Return the [x, y] coordinate for the center point of the cell that contains the specified text.  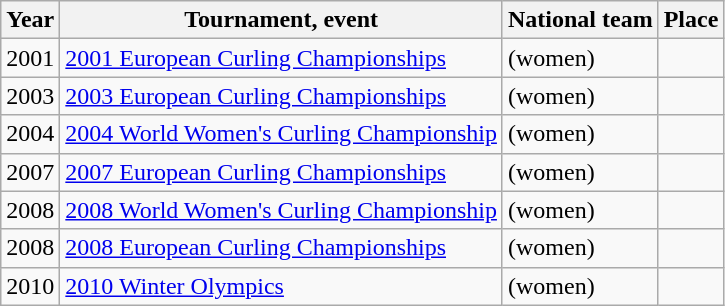
2007 [30, 172]
2010 Winter Olympics [282, 286]
2010 [30, 286]
2003 European Curling Championships [282, 96]
2001 [30, 58]
2008 World Women's Curling Championship [282, 210]
2004 [30, 134]
National team [580, 20]
2007 European Curling Championships [282, 172]
2004 World Women's Curling Championship [282, 134]
2001 European Curling Championships [282, 58]
Year [30, 20]
2008 European Curling Championships [282, 248]
Tournament, event [282, 20]
Place [691, 20]
2003 [30, 96]
